Find where the given text appears and provide that cell's center as (X, Y) coordinate. 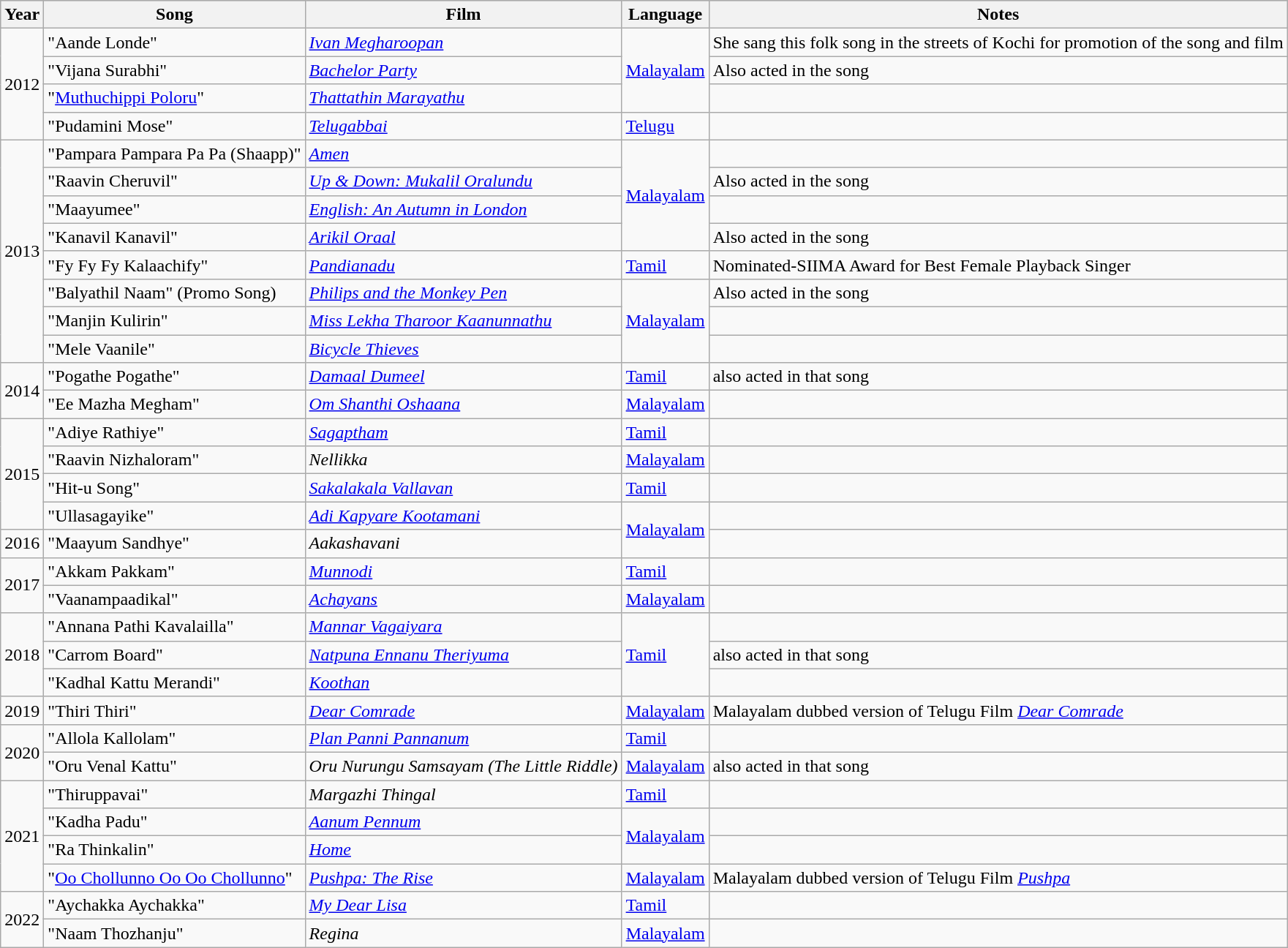
"Ee Mazha Megham" (174, 405)
"Raavin Nizhaloram" (174, 460)
"Ullasagayike" (174, 516)
Sakalakala Vallavan (464, 488)
Natpuna Ennanu Theriyuma (464, 655)
"Manjin Kulirin" (174, 320)
2022 (22, 919)
Bachelor Party (464, 70)
2017 (22, 585)
"Annana Pathi Kavalailla" (174, 627)
Ivan Megharoopan (464, 42)
"Raavin Cheruvil" (174, 181)
Philips and the Monkey Pen (464, 293)
"Kadha Padu" (174, 822)
Notes (998, 15)
English: An Autumn in London (464, 209)
Song (174, 15)
Nominated-SIIMA Award for Best Female Playback Singer (998, 265)
Sagaptham (464, 432)
Aanum Pennum (464, 822)
My Dear Lisa (464, 906)
"Maayum Sandhye" (174, 543)
2020 (22, 752)
"Aande Londe" (174, 42)
"Oo Chollunno Oo Oo Chollunno" (174, 878)
"Maayumee" (174, 209)
Up & Down: Mukalil Oralundu (464, 181)
Malayalam dubbed version of Telugu Film Pushpa (998, 878)
"Vijana Surabhi" (174, 70)
Munnodi (464, 571)
"Thiruppavai" (174, 794)
"Oru Venal Kattu" (174, 766)
"Ra Thinkalin" (174, 850)
"Fy Fy Fy Kalaachify" (174, 265)
"Vaanampaadikal" (174, 599)
"Kadhal Kattu Merandi" (174, 682)
"Kanavil Kanavil" (174, 237)
Pandianadu (464, 265)
Regina (464, 933)
Arikil Oraal (464, 237)
Telugu (666, 126)
Language (666, 15)
Damaal Dumeel (464, 377)
"Mele Vaanile" (174, 349)
2021 (22, 835)
Koothan (464, 682)
"Aychakka Aychakka" (174, 906)
Amen (464, 154)
Miss Lekha Tharoor Kaanunnathu (464, 320)
Om Shanthi Oshaana (464, 405)
Plan Panni Pannanum (464, 738)
Margazhi Thingal (464, 794)
Mannar Vagaiyara (464, 627)
"Balyathil Naam" (Promo Song) (174, 293)
"Allola Kallolam" (174, 738)
Dear Comrade (464, 710)
"Thiri Thiri" (174, 710)
2019 (22, 710)
2015 (22, 474)
Pushpa: The Rise (464, 878)
"Muthuchippi Poloru" (174, 98)
Adi Kapyare Kootamani (464, 516)
"Hit-u Song" (174, 488)
Achayans (464, 599)
2013 (22, 251)
"Naam Thozhanju" (174, 933)
"Pampara Pampara Pa Pa (Shaapp)" (174, 154)
Malayalam dubbed version of Telugu Film Dear Comrade (998, 710)
2018 (22, 655)
"Pudamini Mose" (174, 126)
Home (464, 850)
"Carrom Board" (174, 655)
"Pogathe Pogathe" (174, 377)
Nellikka (464, 460)
Oru Nurungu Samsayam (The Little Riddle) (464, 766)
Year (22, 15)
"Adiye Rathiye" (174, 432)
She sang this folk song in the streets of Kochi for promotion of the song and film (998, 42)
2016 (22, 543)
Bicycle Thieves (464, 349)
2012 (22, 84)
Film (464, 15)
Telugabbai (464, 126)
"Akkam Pakkam" (174, 571)
Aakashavani (464, 543)
2014 (22, 391)
Thattathin Marayathu (464, 98)
